Capture the cell that displays the provided text and extract its (x, y) central coordinate. 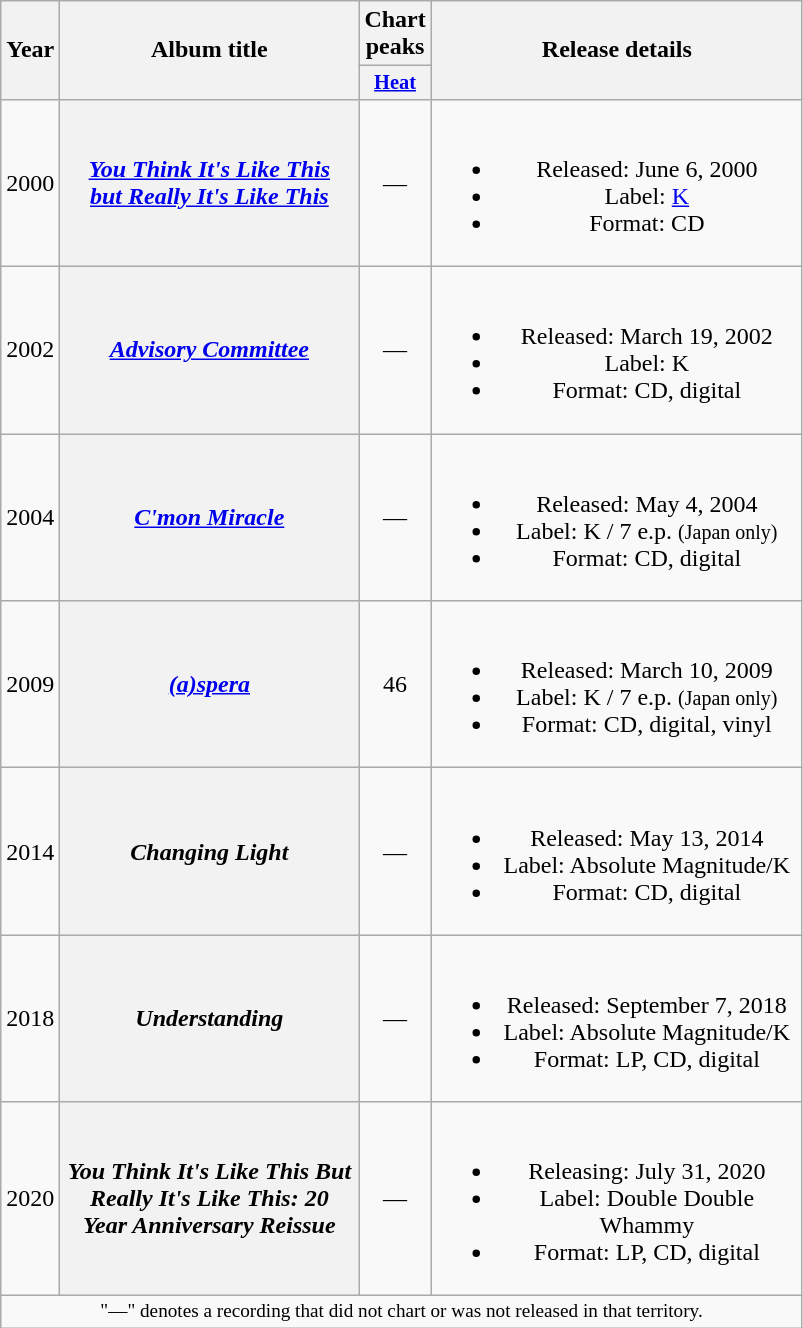
C'mon Miracle (210, 518)
Year (30, 50)
Chart peaks (395, 34)
2018 (30, 1018)
46 (395, 684)
Released: March 19, 2002Label: KFormat: CD, digital (616, 350)
Released: May 4, 2004Label: K / 7 e.p. (Japan only)Format: CD, digital (616, 518)
Advisory Committee (210, 350)
Album title (210, 50)
You Think It's Like This But Really It's Like This: 20 Year Anniversary Reissue (210, 1199)
Released: June 6, 2000Label: KFormat: CD (616, 182)
Release details (616, 50)
Released: March 10, 2009Label: K / 7 e.p. (Japan only)Format: CD, digital, vinyl (616, 684)
You Think It's Like Thisbut Really It's Like This (210, 182)
Heat (395, 83)
2014 (30, 852)
Changing Light (210, 852)
2009 (30, 684)
Releasing: July 31, 2020Label: Double Double WhammyFormat: LP, CD, digital (616, 1199)
2004 (30, 518)
2002 (30, 350)
Understanding (210, 1018)
2020 (30, 1199)
"—" denotes a recording that did not chart or was not released in that territory. (402, 1312)
Released: May 13, 2014Label: Absolute Magnitude/KFormat: CD, digital (616, 852)
Released: September 7, 2018Label: Absolute Magnitude/KFormat: LP, CD, digital (616, 1018)
2000 (30, 182)
(a)spera (210, 684)
